Find where the given text appears and provide that cell's center as [X, Y] coordinate. 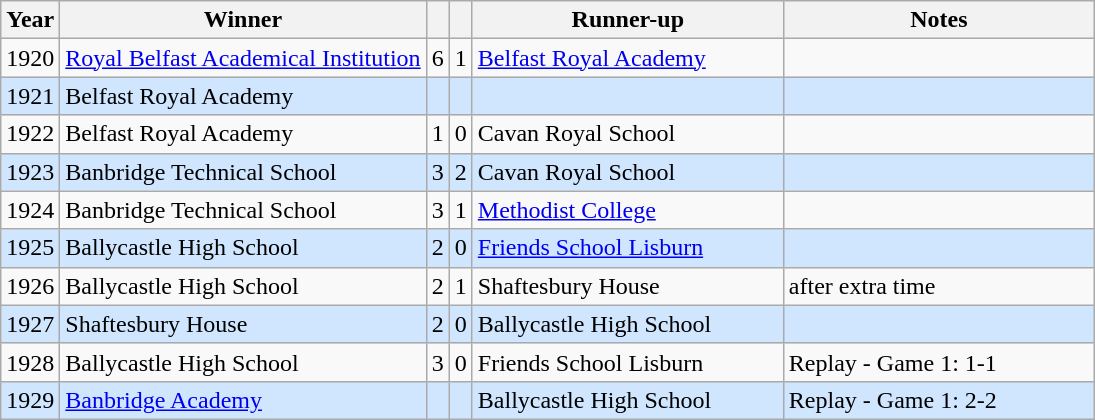
1926 [30, 286]
Royal Belfast Academical Institution [243, 58]
Notes [938, 20]
1921 [30, 96]
Methodist College [628, 210]
Replay - Game 1: 2-2 [938, 400]
1924 [30, 210]
Winner [243, 20]
Banbridge Academy [243, 400]
after extra time [938, 286]
1925 [30, 248]
1928 [30, 362]
Runner-up [628, 20]
1923 [30, 172]
Year [30, 20]
1929 [30, 400]
1922 [30, 134]
Replay - Game 1: 1-1 [938, 362]
6 [438, 58]
1920 [30, 58]
1927 [30, 324]
